Scan for the cell matching the given text and deliver its (X, Y) coordinate at center. 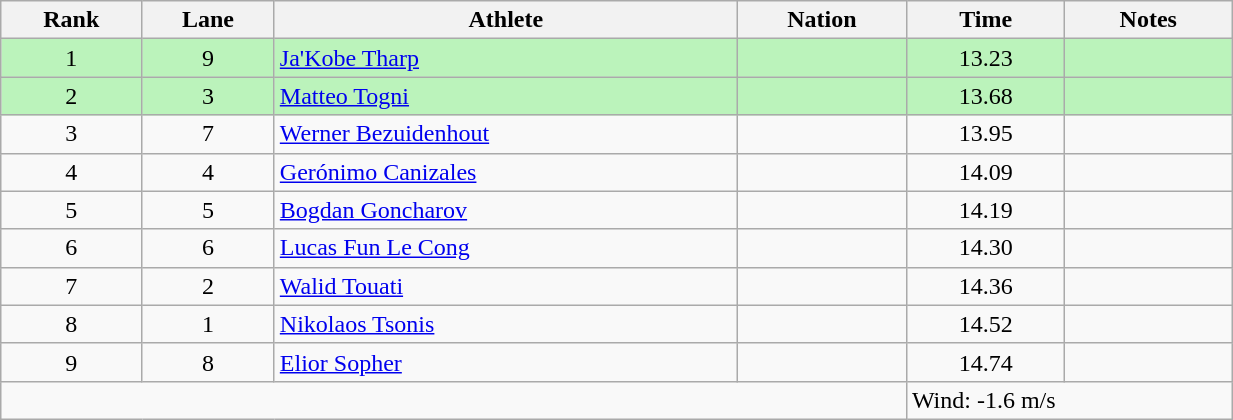
Werner Bezuidenhout (506, 134)
14.30 (986, 248)
Walid Touati (506, 286)
Lane (208, 20)
14.09 (986, 172)
14.36 (986, 286)
Notes (1148, 20)
13.68 (986, 96)
Wind: -1.6 m/s (1068, 400)
13.95 (986, 134)
Bogdan Goncharov (506, 210)
Lucas Fun Le Cong (506, 248)
Athlete (506, 20)
14.74 (986, 362)
13.23 (986, 58)
14.19 (986, 210)
Gerónimo Canizales (506, 172)
14.52 (986, 324)
Ja'Kobe Tharp (506, 58)
Matteo Togni (506, 96)
Nation (822, 20)
Elior Sopher (506, 362)
Nikolaos Tsonis (506, 324)
Rank (72, 20)
Time (986, 20)
